Identify which cell holds the provided text, then report its (X, Y) central coordinate. 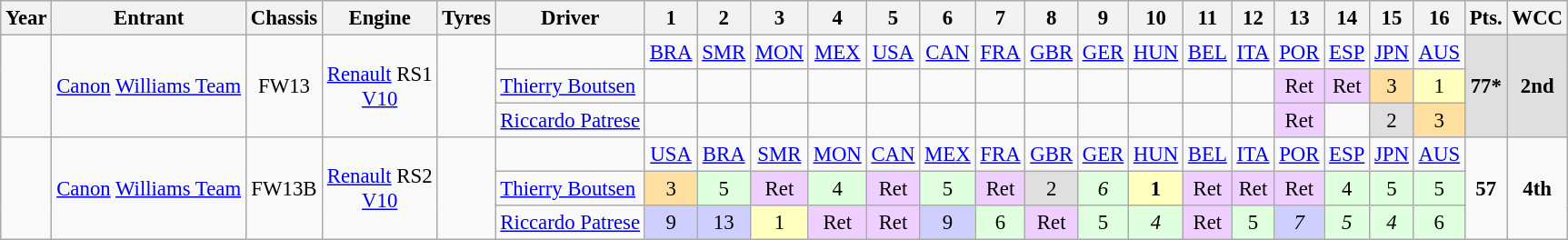
Engine (379, 18)
2nd (1537, 87)
12 (1253, 18)
8 (1051, 18)
Tyres (466, 18)
Renault RS2V10 (379, 189)
FW13 (284, 87)
14 (1347, 18)
15 (1393, 18)
Chassis (284, 18)
Entrant (149, 18)
77* (1485, 87)
4th (1537, 189)
10 (1156, 18)
Renault RS1V10 (379, 87)
Driver (570, 18)
Year (26, 18)
57 (1485, 189)
FW13B (284, 189)
16 (1439, 18)
Pts. (1485, 18)
WCC (1537, 18)
11 (1208, 18)
